Search for the cell housing the specified text and yield its [x, y] center coordinate. 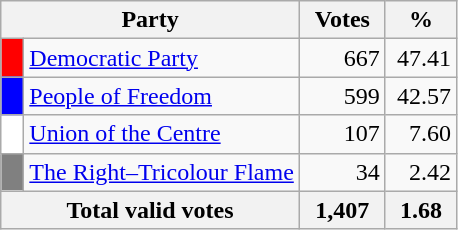
Union of the Centre [162, 134]
42.57 [420, 96]
Democratic Party [162, 58]
7.60 [420, 134]
The Right–Tricolour Flame [162, 172]
47.41 [420, 58]
Total valid votes [150, 210]
Votes [342, 20]
People of Freedom [162, 96]
107 [342, 134]
Party [150, 20]
1.68 [420, 210]
% [420, 20]
667 [342, 58]
34 [342, 172]
1,407 [342, 210]
2.42 [420, 172]
599 [342, 96]
